Find where the given text appears and provide that cell's center as (X, Y) coordinate. 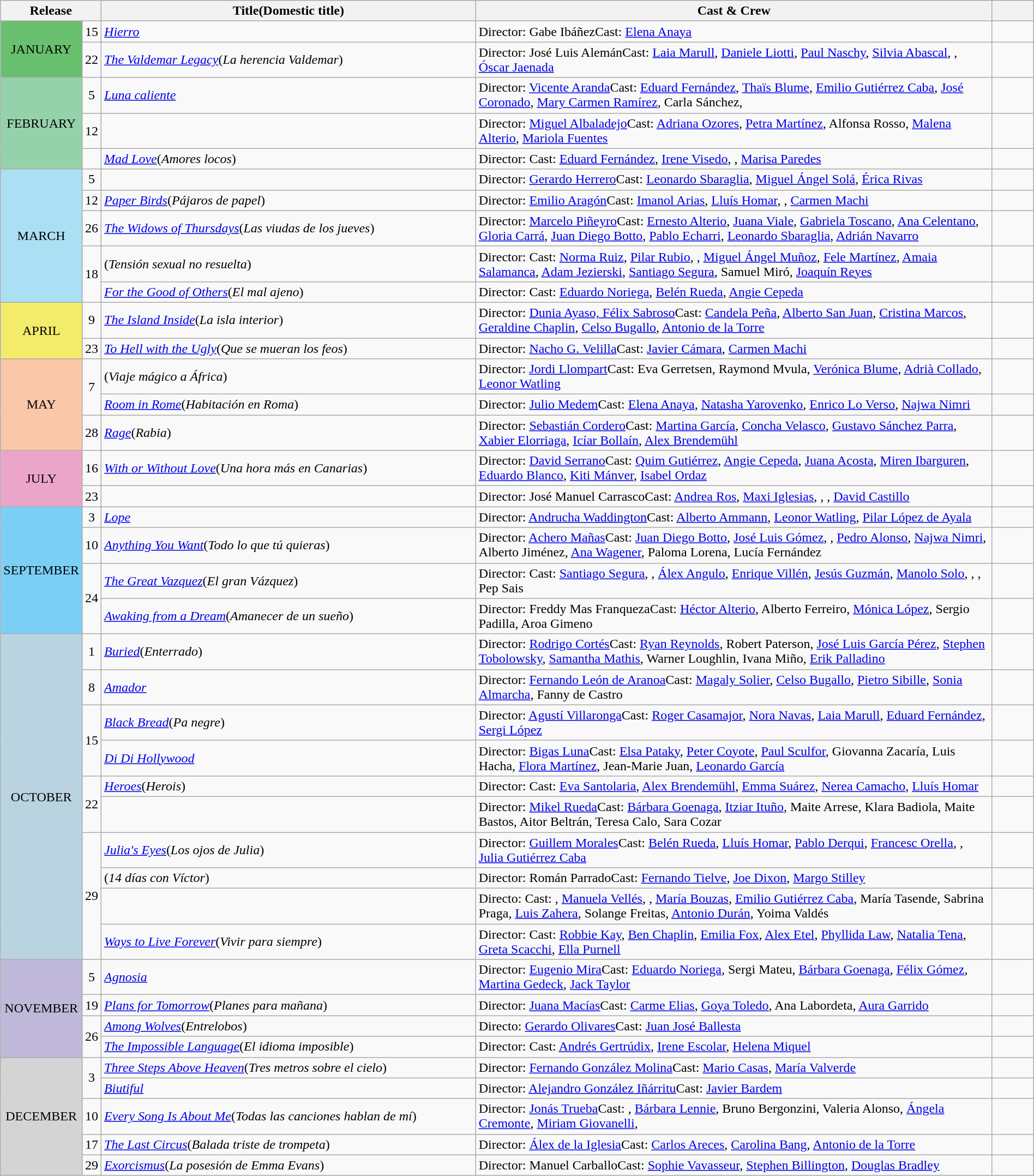
Heroes(Herois) (289, 786)
Director: Cast: Robbie Kay, Ben Chaplin, Emilia Fox, Alex Etel, Phyllida Law, Natalia Tena, Greta Scacchi, Ella Purnell (734, 941)
(Viaje mágico a África) (289, 376)
Cast & Crew (734, 11)
19 (92, 1005)
Director: Agustí VillarongaCast: Roger Casamajor, Nora Navas, Laia Marull, Eduard Fernández, Sergi López (734, 722)
JULY (41, 479)
Director: Gabe IbáñezCast: Elena Anaya (734, 32)
18 (92, 274)
Ways to Live Forever(Vivir para siempre) (289, 941)
Plans for Tomorrow(Planes para mañana) (289, 1005)
(14 días con Víctor) (289, 878)
Black Bread(Pa negre) (289, 722)
Agnosia (289, 977)
Director: José Manuel CarrascoCast: Andrea Ros, Maxi Iglesias, , , David Castillo (734, 496)
Mad Love(Amores locos) (289, 159)
Director: Cast: Eduard Fernández, Irene Visedo, , Marisa Paredes (734, 159)
With or Without Love(Una hora más en Canarias) (289, 468)
Luna caliente (289, 95)
Director: Cast: Eva Santolaria, Alex Brendemühl, Emma Suárez, Nerea Camacho, Lluís Homar (734, 786)
Di Di Hollywood (289, 758)
Buried(Enterrado) (289, 651)
24 (92, 598)
Title(Domestic title) (289, 11)
SEPTEMBER (41, 571)
DECEMBER (41, 1116)
Director: Álex de la IglesiaCast: Carlos Areces, Carolina Bang, Antonio de la Torre (734, 1144)
MARCH (41, 236)
Director: Guillem MoralesCast: Belén Rueda, Lluís Homar, Pablo Derqui, Francesc Orella, , Julia Gutiérrez Caba (734, 850)
Director: Bigas LunaCast: Elsa Pataky, Peter Coyote, Paul Sculfor, Giovanna Zacaría, Luis Hacha, Flora Martínez, Jean-Marie Juan, Leonardo García (734, 758)
Biutiful (289, 1088)
7 (92, 387)
Director: Nacho G. VelillaCast: Javier Cámara, Carmen Machi (734, 349)
Julia's Eyes(Los ojos de Julia) (289, 850)
(Tensión sexual no resuelta) (289, 264)
Director: Cast: Andrés Gertrúdix, Irene Escolar, Helena Miquel (734, 1047)
Director: Andrucha WaddingtonCast: Alberto Ammann, Leonor Watling, Pilar López de Ayala (734, 517)
Director: Román ParradoCast: Fernando Tielve, Joe Dixon, Margo Stilley (734, 878)
Director: Alejandro González IñárrituCast: Javier Bardem (734, 1088)
Paper Birds(Pájaros de papel) (289, 200)
Director: Vicente ArandaCast: Eduard Fernández, Thaïs Blume, Emilio Gutiérrez Caba, José Coronado, Mary Carmen Ramírez, Carla Sánchez, (734, 95)
Director: José Luis AlemánCast: Laia Marull, Daniele Liotti, Paul Naschy, Silvia Abascal, , Óscar Jaenada (734, 60)
Director: Julio MedemCast: Elena Anaya, Natasha Yarovenko, Enrico Lo Verso, Najwa Nimri (734, 405)
The Impossible Language(El idioma imposible) (289, 1047)
Amador (289, 687)
Director: Juana MacíasCast: Carme Elias, Goya Toledo, Ana Labordeta, Aura Garrido (734, 1005)
Director: Sebastián CorderoCast: Martina García, Concha Velasco, Gustavo Sánchez Parra, Xabier Elorriaga, Icíar Bollaín, Alex Brendemühl (734, 433)
Director: Freddy Mas FranquezaCast: Héctor Alterio, Alberto Ferreiro, Mónica López, Sergio Padilla, Aroa Gimeno (734, 616)
The Great Vazquez(El gran Vázquez) (289, 580)
For the Good of Others(El mal ajeno) (289, 292)
Director: Fernando León de AranoaCast: Magaly Solier, Celso Bugallo, Pietro Sibille, Sonia Almarcha, Fanny de Castro (734, 687)
Director: Manuel CarballoCast: Sophie Vavasseur, Stephen Billington, Douglas Bradley (734, 1165)
17 (92, 1144)
Anything You Want(Todo lo que tú quieras) (289, 545)
Hierro (289, 32)
The Last Circus(Balada triste de trompeta) (289, 1144)
Director: Gerardo HerreroCast: Leonardo Sbaraglia, Miguel Ángel Solá, Érica Rivas (734, 179)
Director: Dunia Ayaso, Félix SabrosoCast: Candela Peña, Alberto San Juan, Cristina Marcos, Geraldine Chaplin, Celso Bugallo, Antonio de la Torre (734, 320)
APRIL (41, 331)
28 (92, 433)
NOVEMBER (41, 1008)
16 (92, 468)
Room in Rome(Habitación en Roma) (289, 405)
The Valdemar Legacy(La herencia Valdemar) (289, 60)
Every Song Is About Me(Todas las canciones hablan de mí) (289, 1116)
Three Steps Above Heaven(Tres metros sobre el cielo) (289, 1067)
Director: Miguel AlbaladejoCast: Adriana Ozores, Petra Martínez, Alfonsa Rosso, Malena Alterio, Mariola Fuentes (734, 131)
JANUARY (41, 49)
Release (51, 11)
Director: Emilio AragónCast: Imanol Arias, Lluís Homar, , Carmen Machi (734, 200)
Exorcismus(La posesión de Emma Evans) (289, 1165)
The Island Inside(La isla interior) (289, 320)
Directo: Gerardo OlivaresCast: Juan José Ballesta (734, 1026)
Director: Mikel RuedaCast: Bárbara Goenaga, Itziar Ituño, Maite Arrese, Klara Badiola, Maite Bastos, Aitor Beltrán, Teresa Calo, Sara Cozar (734, 814)
FEBRUARY (41, 123)
OCTOBER (41, 796)
Director: Cast: Santiago Segura, , Álex Angulo, Enrique Villén, Jesús Guzmán, Manolo Solo, , , Pep Sais (734, 580)
8 (92, 687)
Director: Eugenio MiraCast: Eduardo Noriega, Sergi Mateu, Bárbara Goenaga, Félix Gómez, Martina Gedeck, Jack Taylor (734, 977)
Director: David SerranoCast: Quim Gutiérrez, Angie Cepeda, Juana Acosta, Miren Ibarguren, Eduardo Blanco, Kiti Mánver, Isabel Ordaz (734, 468)
Director: Jordi LlompartCast: Eva Gerretsen, Raymond Mvula, Verónica Blume, Adrià Collado, Leonor Watling (734, 376)
To Hell with the Ugly(Que se mueran los feos) (289, 349)
Director: Cast: Eduardo Noriega, Belén Rueda, Angie Cepeda (734, 292)
Rage(Rabia) (289, 433)
1 (92, 651)
Awaking from a Dream(Amanecer de un sueño) (289, 616)
Director: Fernando González MolinaCast: Mario Casas, María Valverde (734, 1067)
9 (92, 320)
MAY (41, 405)
Among Wolves(Entrelobos) (289, 1026)
Director: Jonás TruebaCast: , Bárbara Lennie, Bruno Bergonzini, Valeria Alonso, Ángela Cremonte, Miriam Giovanelli, (734, 1116)
Lope (289, 517)
The Widows of Thursdays(Las viudas de los jueves) (289, 228)
